Locate the cell with the specified text and output its [x, y] center coordinate. 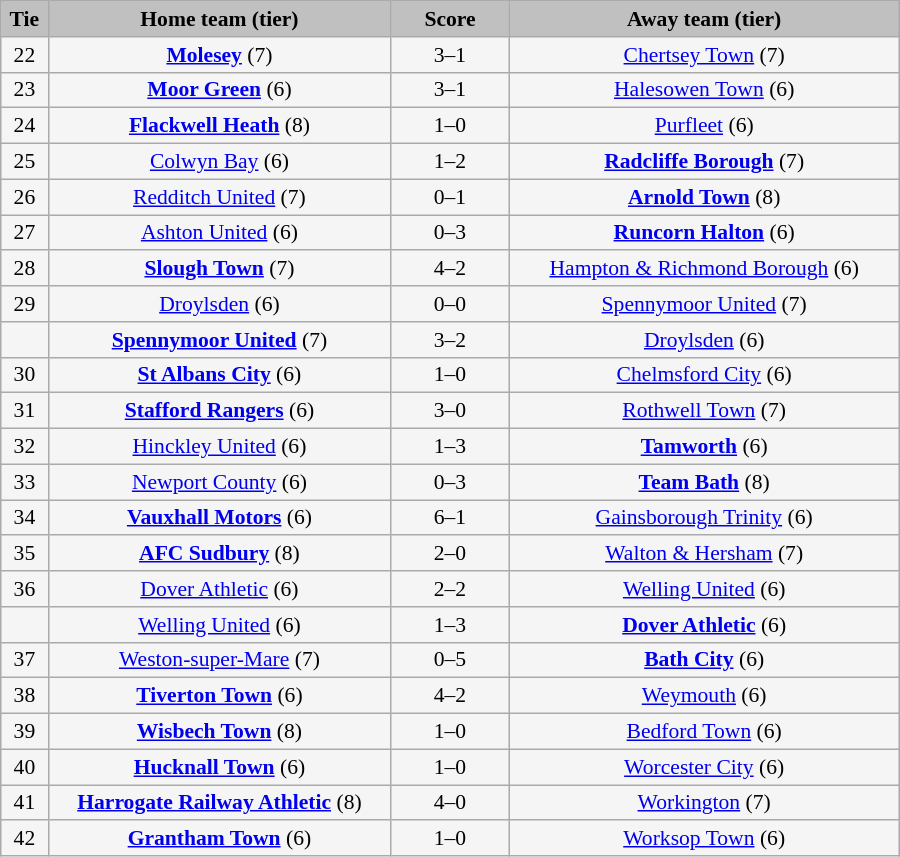
Tamworth (6) [704, 447]
Chertsey Town (7) [704, 55]
0–1 [450, 197]
St Albans City (6) [220, 375]
Weymouth (6) [704, 696]
Worcester City (6) [704, 767]
0–5 [450, 660]
Grantham Town (6) [220, 839]
Tie [24, 19]
Flackwell Heath (8) [220, 126]
Walton & Hersham (7) [704, 554]
Newport County (6) [220, 482]
Tiverton Town (6) [220, 696]
34 [24, 518]
Workington (7) [704, 803]
Hinckley United (6) [220, 447]
1–2 [450, 162]
6–1 [450, 518]
Weston-super-Mare (7) [220, 660]
41 [24, 803]
3–2 [450, 340]
Arnold Town (8) [704, 197]
2–0 [450, 554]
39 [24, 732]
28 [24, 269]
Colwyn Bay (6) [220, 162]
26 [24, 197]
31 [24, 411]
Hampton & Richmond Borough (6) [704, 269]
32 [24, 447]
22 [24, 55]
3–0 [450, 411]
Halesowen Town (6) [704, 90]
23 [24, 90]
2–2 [450, 589]
Hucknall Town (6) [220, 767]
Radcliffe Borough (7) [704, 162]
Home team (tier) [220, 19]
Bedford Town (6) [704, 732]
Bath City (6) [704, 660]
Runcorn Halton (6) [704, 233]
Purfleet (6) [704, 126]
Redditch United (7) [220, 197]
Ashton United (6) [220, 233]
Moor Green (6) [220, 90]
24 [24, 126]
Gainsborough Trinity (6) [704, 518]
37 [24, 660]
Score [450, 19]
Wisbech Town (8) [220, 732]
30 [24, 375]
Molesey (7) [220, 55]
36 [24, 589]
25 [24, 162]
Worksop Town (6) [704, 839]
0–0 [450, 304]
4–0 [450, 803]
Harrogate Railway Athletic (8) [220, 803]
27 [24, 233]
Vauxhall Motors (6) [220, 518]
Chelmsford City (6) [704, 375]
Slough Town (7) [220, 269]
Rothwell Town (7) [704, 411]
40 [24, 767]
35 [24, 554]
38 [24, 696]
Away team (tier) [704, 19]
42 [24, 839]
Team Bath (8) [704, 482]
AFC Sudbury (8) [220, 554]
Stafford Rangers (6) [220, 411]
33 [24, 482]
29 [24, 304]
